Pinpoint the cell where the given text exists, returning its (X, Y) midpoint coordinate. 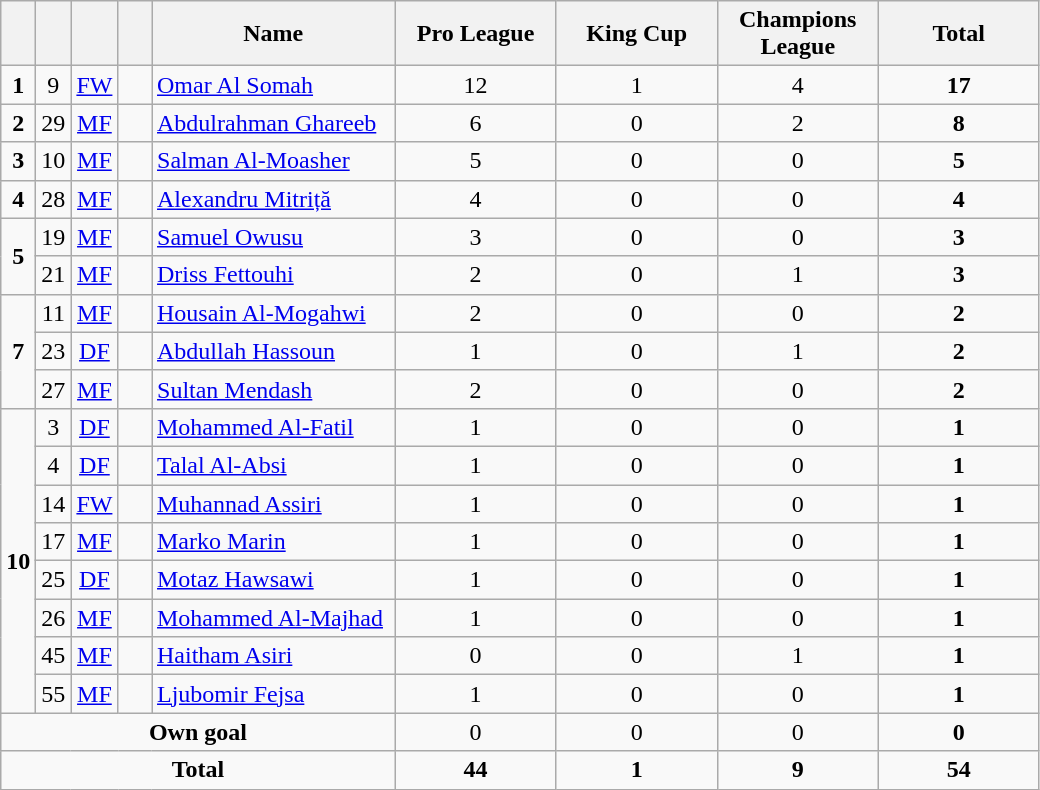
26 (54, 618)
Samuel Owusu (274, 237)
7 (18, 351)
Name (274, 34)
44 (476, 770)
King Cup (636, 34)
14 (54, 503)
23 (54, 351)
21 (54, 275)
Pro League (476, 34)
Mohammed Al-Majhad (274, 618)
Ljubomir Fejsa (274, 694)
Champions League (798, 34)
11 (54, 313)
Own goal (198, 732)
Salman Al-Moasher (274, 161)
Omar Al Somah (274, 85)
Talal Al-Absi (274, 465)
Abdullah Hassoun (274, 351)
28 (54, 199)
55 (54, 694)
25 (54, 580)
Mohammed Al-Fatil (274, 427)
Marko Marin (274, 542)
19 (54, 237)
29 (54, 123)
8 (958, 123)
Driss Fettouhi (274, 275)
27 (54, 389)
54 (958, 770)
12 (476, 85)
Muhannad Assiri (274, 503)
Housain Al-Mogahwi (274, 313)
Haitham Asiri (274, 656)
Sultan Mendash (274, 389)
Abdulrahman Ghareeb (274, 123)
6 (476, 123)
45 (54, 656)
Motaz Hawsawi (274, 580)
Alexandru Mitriță (274, 199)
